Pinpoint the cell where the given text exists, returning its (X, Y) midpoint coordinate. 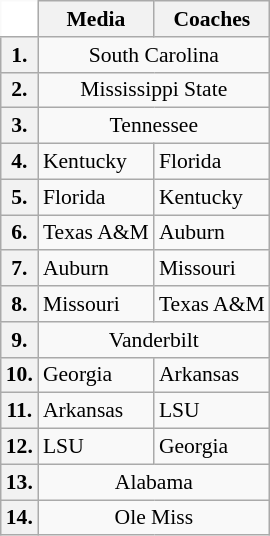
Tennessee (154, 126)
14. (20, 518)
Coaches (212, 19)
12. (20, 447)
Vanderbilt (154, 340)
South Carolina (154, 55)
3. (20, 126)
Mississippi State (154, 90)
8. (20, 304)
9. (20, 340)
Alabama (154, 482)
1. (20, 55)
11. (20, 411)
10. (20, 375)
4. (20, 162)
6. (20, 233)
7. (20, 269)
2. (20, 90)
Media (96, 19)
13. (20, 482)
Ole Miss (154, 518)
5. (20, 197)
